Find where the given text appears and provide that cell's center as [X, Y] coordinate. 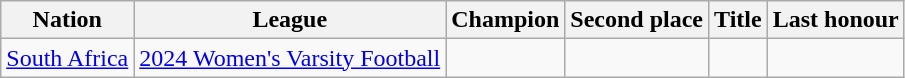
Nation [68, 20]
League [290, 20]
Title [738, 20]
Champion [506, 20]
Last honour [836, 20]
South Africa [68, 58]
2024 Women's Varsity Football [290, 58]
Second place [637, 20]
